Find where the given text appears and provide that cell's center as (X, Y) coordinate. 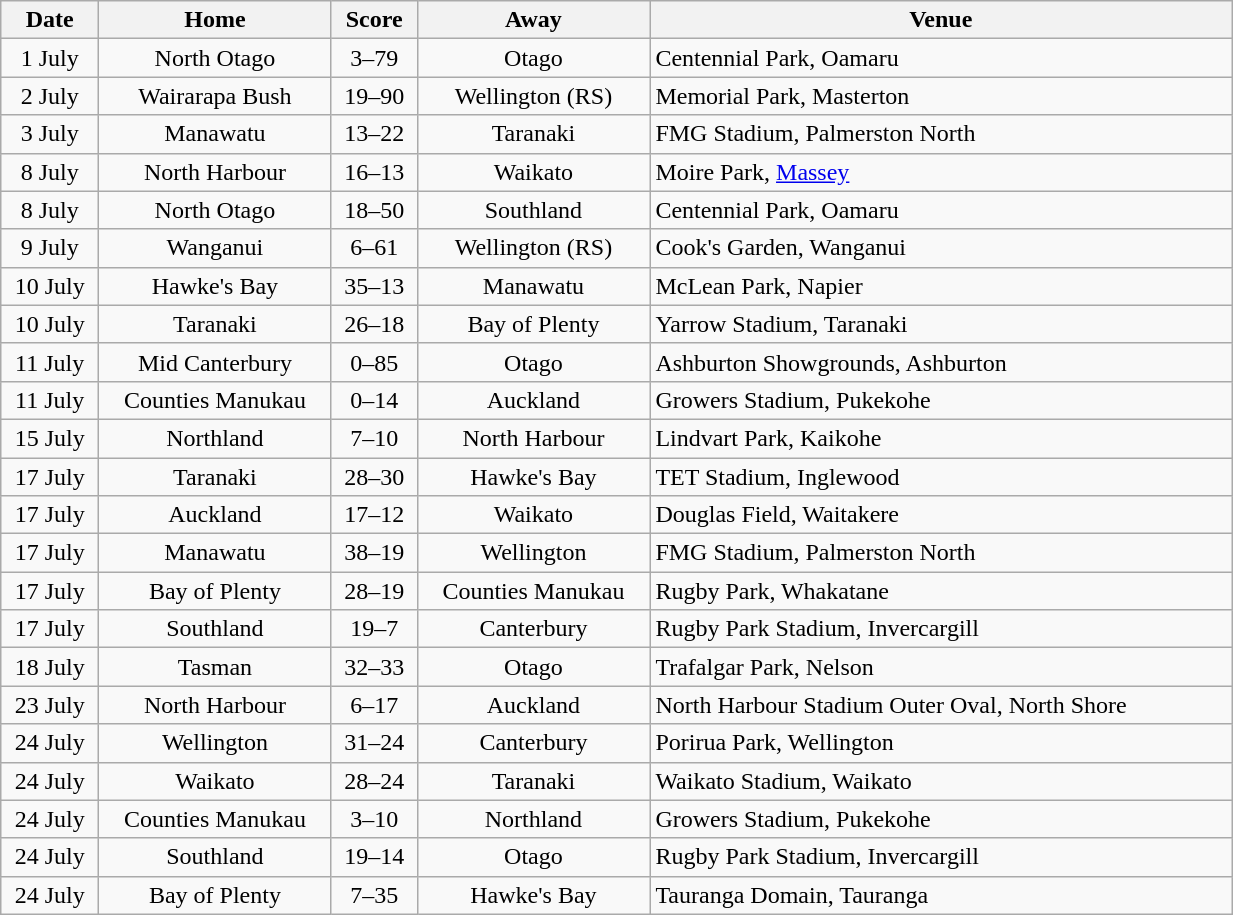
TET Stadium, Inglewood (941, 477)
3–10 (374, 819)
18 July (50, 667)
0–14 (374, 400)
18–50 (374, 210)
Waikato Stadium, Waikato (941, 781)
28–19 (374, 591)
7–10 (374, 438)
23 July (50, 705)
6–17 (374, 705)
17–12 (374, 515)
Trafalgar Park, Nelson (941, 667)
7–35 (374, 895)
Cook's Garden, Wanganui (941, 248)
19–14 (374, 857)
26–18 (374, 324)
0–85 (374, 362)
North Harbour Stadium Outer Oval, North Shore (941, 705)
Score (374, 20)
Douglas Field, Waitakere (941, 515)
6–61 (374, 248)
31–24 (374, 743)
Rugby Park, Whakatane (941, 591)
35–13 (374, 286)
19–90 (374, 96)
Yarrow Stadium, Taranaki (941, 324)
13–22 (374, 134)
1 July (50, 58)
Ashburton Showgrounds, Ashburton (941, 362)
Tasman (216, 667)
McLean Park, Napier (941, 286)
28–24 (374, 781)
3 July (50, 134)
Wairarapa Bush (216, 96)
3–79 (374, 58)
Mid Canterbury (216, 362)
Wanganui (216, 248)
28–30 (374, 477)
Lindvart Park, Kaikohe (941, 438)
32–33 (374, 667)
Tauranga Domain, Tauranga (941, 895)
16–13 (374, 172)
2 July (50, 96)
Away (534, 20)
38–19 (374, 553)
15 July (50, 438)
Venue (941, 20)
Date (50, 20)
19–7 (374, 629)
Home (216, 20)
Moire Park, Massey (941, 172)
Porirua Park, Wellington (941, 743)
Memorial Park, Masterton (941, 96)
9 July (50, 248)
